Locate the cell with the specified text and output its (X, Y) center coordinate. 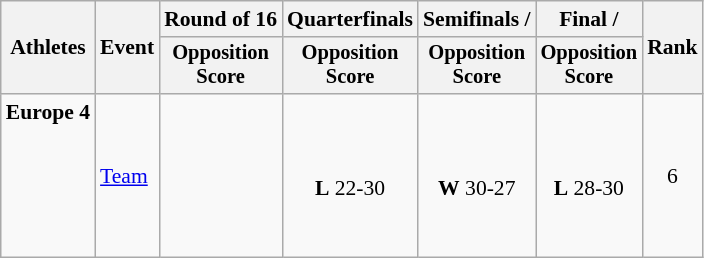
Athletes (48, 48)
Event (127, 48)
Europe 4 (48, 176)
W 30-27 (476, 176)
L 28-30 (590, 176)
Rank (672, 48)
Quarterfinals (350, 19)
Semifinals / (476, 19)
Round of 16 (220, 19)
6 (672, 176)
L 22-30 (350, 176)
Team (127, 176)
Final / (590, 19)
